Pinpoint the cell where the given text exists, returning its [x, y] midpoint coordinate. 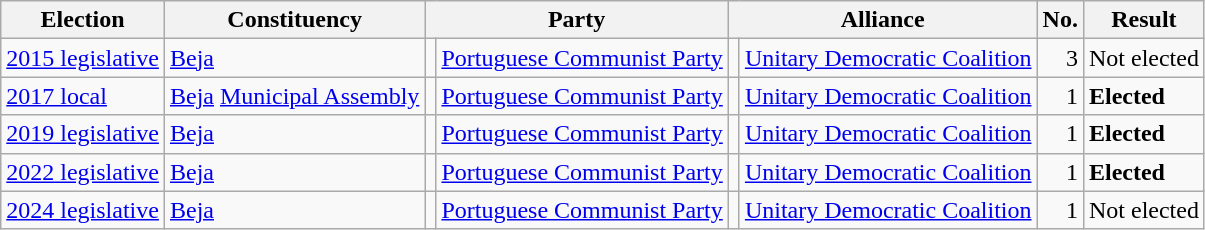
2024 legislative [83, 210]
Alliance [882, 20]
Result [1144, 20]
No. [1060, 20]
Beja Municipal Assembly [294, 96]
2022 legislative [83, 172]
Constituency [294, 20]
Party [576, 20]
2017 local [83, 96]
3 [1060, 58]
2015 legislative [83, 58]
2019 legislative [83, 134]
Election [83, 20]
